For the text-containing cell, return its midpoint in (X, Y) coordinate format. 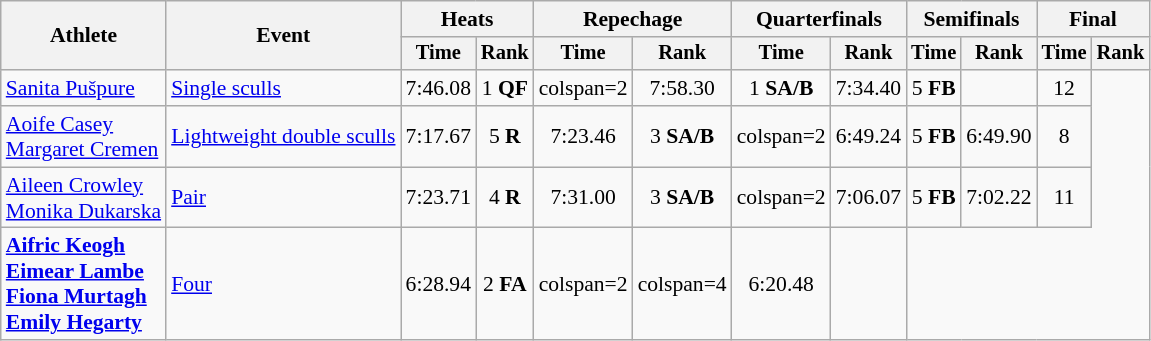
Sanita Pušpure (84, 88)
7:34.40 (868, 88)
Heats (468, 19)
Lightweight double sculls (283, 136)
Athlete (84, 36)
Quarterfinals (820, 19)
6:28.94 (438, 284)
6:49.24 (868, 136)
7:23.46 (584, 136)
11 (1064, 198)
Final (1093, 19)
Aoife CaseyMargaret Cremen (84, 136)
Pair (283, 198)
7:23.71 (438, 198)
7:46.08 (438, 88)
5 R (505, 136)
colspan=4 (682, 284)
6:49.90 (998, 136)
2 FA (505, 284)
Semifinals (971, 19)
6:20.48 (782, 284)
1 QF (505, 88)
Repechage (633, 19)
Aileen CrowleyMonika Dukarska (84, 198)
Event (283, 36)
Four (283, 284)
7:31.00 (584, 198)
7:02.22 (998, 198)
7:17.67 (438, 136)
8 (1064, 136)
7:06.07 (868, 198)
7:58.30 (682, 88)
Aifric KeoghEimear LambeFiona MurtaghEmily Hegarty (84, 284)
4 R (505, 198)
Single sculls (283, 88)
12 (1064, 88)
1 SA/B (782, 88)
